Find where the given text appears and provide that cell's center as [X, Y] coordinate. 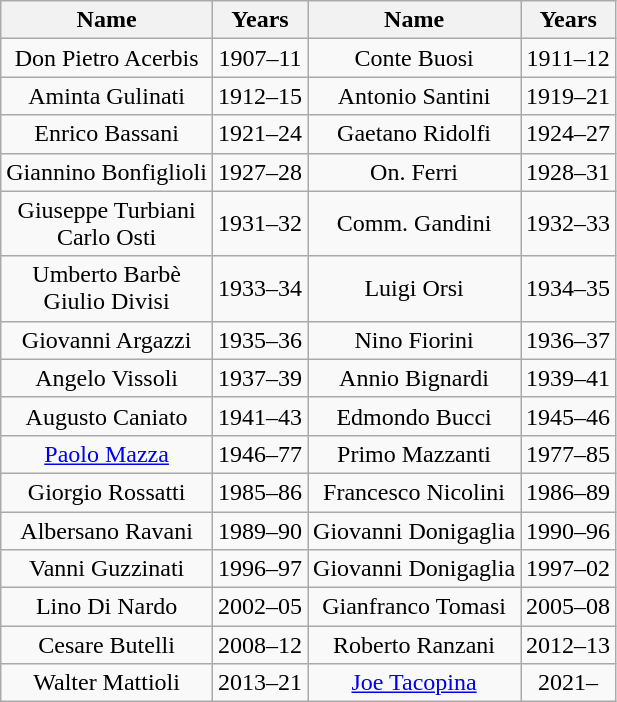
Giannino Bonfiglioli [107, 172]
2013–21 [260, 683]
Comm. Gandini [414, 224]
1931–32 [260, 224]
1985–86 [260, 492]
2021– [568, 683]
2002–05 [260, 607]
Gaetano Ridolfi [414, 134]
On. Ferri [414, 172]
Edmondo Bucci [414, 416]
Cesare Butelli [107, 645]
Angelo Vissoli [107, 378]
Nino Fiorini [414, 340]
Annio Bignardi [414, 378]
Conte Buosi [414, 58]
Roberto Ranzani [414, 645]
Enrico Bassani [107, 134]
1936–37 [568, 340]
Aminta Gulinati [107, 96]
1934–35 [568, 288]
Paolo Mazza [107, 454]
1996–97 [260, 569]
Giorgio Rossatti [107, 492]
1986–89 [568, 492]
Vanni Guzzinati [107, 569]
1911–12 [568, 58]
Giuseppe Turbiani Carlo Osti [107, 224]
1990–96 [568, 531]
2005–08 [568, 607]
Don Pietro Acerbis [107, 58]
1919–21 [568, 96]
1935–36 [260, 340]
1928–31 [568, 172]
Walter Mattioli [107, 683]
Luigi Orsi [414, 288]
1941–43 [260, 416]
Francesco Nicolini [414, 492]
Joe Tacopina [414, 683]
1997–02 [568, 569]
1924–27 [568, 134]
1933–34 [260, 288]
Albersano Ravani [107, 531]
1912–15 [260, 96]
1939–41 [568, 378]
Giovanni Argazzi [107, 340]
2008–12 [260, 645]
Augusto Caniato [107, 416]
Primo Mazzanti [414, 454]
1921–24 [260, 134]
Gianfranco Tomasi [414, 607]
1907–11 [260, 58]
1989–90 [260, 531]
1977–85 [568, 454]
Lino Di Nardo [107, 607]
1946–77 [260, 454]
1932–33 [568, 224]
1927–28 [260, 172]
2012–13 [568, 645]
1945–46 [568, 416]
1937–39 [260, 378]
Antonio Santini [414, 96]
Umberto Barbè Giulio Divisi [107, 288]
